Search for the cell housing the specified text and yield its (x, y) center coordinate. 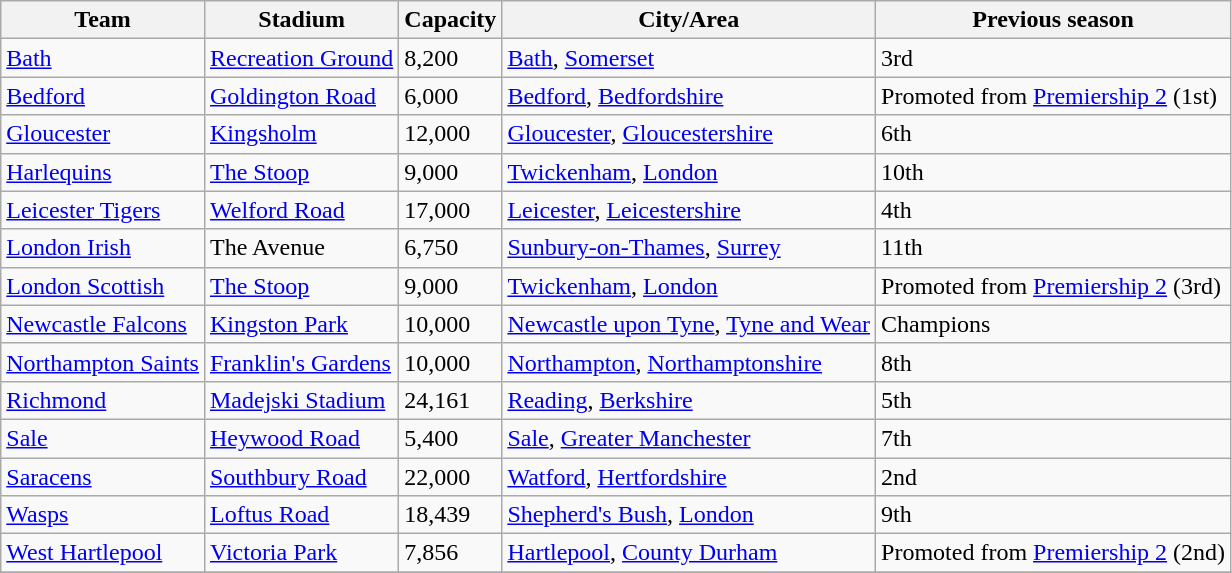
Promoted from Premiership 2 (2nd) (1054, 553)
Madejski Stadium (301, 400)
London Scottish (103, 286)
22,000 (450, 477)
London Irish (103, 248)
Watford, Hertfordshire (689, 477)
Heywood Road (301, 438)
The Avenue (301, 248)
18,439 (450, 515)
Kingston Park (301, 324)
Northampton, Northamptonshire (689, 362)
7,856 (450, 553)
2nd (1054, 477)
Newcastle Falcons (103, 324)
Kingsholm (301, 134)
9th (1054, 515)
Gloucester (103, 134)
Bath, Somerset (689, 58)
Franklin's Gardens (301, 362)
Bedford (103, 96)
6,750 (450, 248)
Gloucester, Gloucestershire (689, 134)
4th (1054, 210)
Victoria Park (301, 553)
Promoted from Premiership 2 (1st) (1054, 96)
Promoted from Premiership 2 (3rd) (1054, 286)
Welford Road (301, 210)
Previous season (1054, 20)
Southbury Road (301, 477)
Newcastle upon Tyne, Tyne and Wear (689, 324)
Leicester Tigers (103, 210)
24,161 (450, 400)
Reading, Berkshire (689, 400)
West Hartlepool (103, 553)
Leicester, Leicestershire (689, 210)
Northampton Saints (103, 362)
Shepherd's Bush, London (689, 515)
8th (1054, 362)
Harlequins (103, 172)
3rd (1054, 58)
11th (1054, 248)
10th (1054, 172)
6th (1054, 134)
Richmond (103, 400)
Goldington Road (301, 96)
Wasps (103, 515)
City/Area (689, 20)
Capacity (450, 20)
5th (1054, 400)
6,000 (450, 96)
Hartlepool, County Durham (689, 553)
Sale (103, 438)
Sunbury-on-Thames, Surrey (689, 248)
Sale, Greater Manchester (689, 438)
Stadium (301, 20)
Champions (1054, 324)
7th (1054, 438)
17,000 (450, 210)
8,200 (450, 58)
Loftus Road (301, 515)
5,400 (450, 438)
Recreation Ground (301, 58)
Bath (103, 58)
12,000 (450, 134)
Saracens (103, 477)
Bedford, Bedfordshire (689, 96)
Team (103, 20)
